Search for the cell housing the specified text and yield its (X, Y) center coordinate. 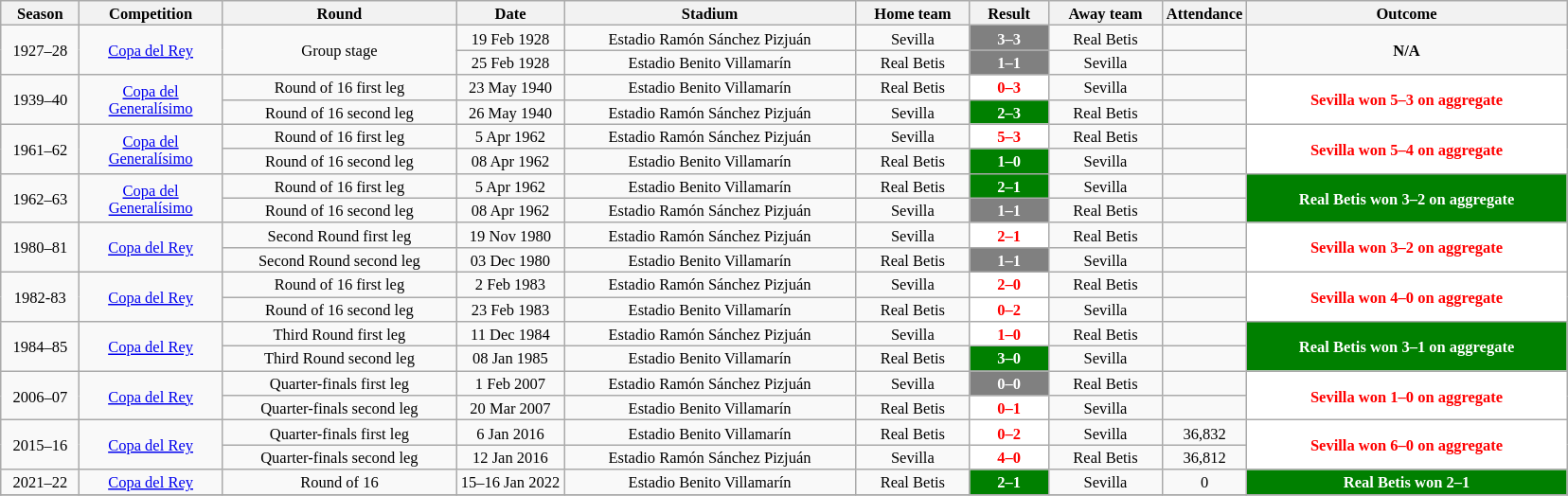
Real Betis won 3–2 on aggregate (1406, 198)
19 Feb 1928 (509, 38)
Third Round first leg (339, 334)
Round of 16 (339, 482)
Home team (913, 13)
Real Betis won 3–1 on aggregate (1406, 346)
26 May 1940 (509, 112)
Real Betis won 2–1 (1406, 482)
Group stage (339, 50)
36,832 (1204, 433)
5–3 (1009, 136)
15–16 Jan 2022 (509, 482)
1962–63 (40, 198)
2015–16 (40, 445)
2006–07 (40, 396)
03 Dec 1980 (509, 259)
2–3 (1009, 112)
25 Feb 1928 (509, 62)
0 (1204, 482)
Competition (151, 13)
36,812 (1204, 457)
08 Jan 1985 (509, 359)
4–0 (1009, 457)
Away team (1106, 13)
23 May 1940 (509, 87)
12 Jan 2016 (509, 457)
1984–85 (40, 346)
Third Round second leg (339, 359)
3–3 (1009, 38)
1927–28 (40, 50)
Outcome (1406, 13)
0–1 (1009, 408)
Round (339, 13)
Stadium (710, 13)
Sevilla won 5–4 on aggregate (1406, 149)
6 Jan 2016 (509, 433)
Result (1009, 13)
0–3 (1009, 87)
Second Round second leg (339, 259)
3–0 (1009, 359)
0–0 (1009, 383)
Sevilla won 3–2 on aggregate (1406, 247)
Sevilla won 6–0 on aggregate (1406, 445)
1982-83 (40, 296)
N/A (1406, 50)
1961–62 (40, 149)
2 Feb 1983 (509, 284)
1 Feb 2007 (509, 383)
Date (509, 13)
2–0 (1009, 284)
23 Feb 1983 (509, 310)
1980–81 (40, 247)
Sevilla won 4–0 on aggregate (1406, 296)
Season (40, 13)
Attendance (1204, 13)
Second Round first leg (339, 235)
1939–40 (40, 99)
Sevilla won 5–3 on aggregate (1406, 99)
11 Dec 1984 (509, 334)
19 Nov 1980 (509, 235)
2021–22 (40, 482)
Sevilla won 1–0 on aggregate (1406, 396)
20 Mar 2007 (509, 408)
